Identify which cell holds the provided text, then report its [X, Y] central coordinate. 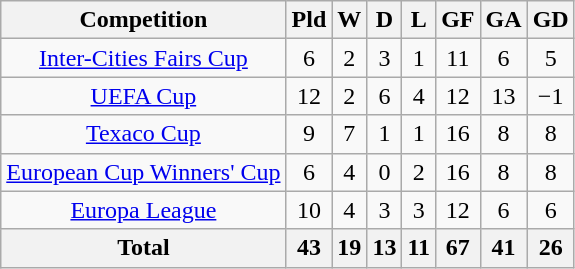
67 [458, 248]
19 [350, 248]
0 [384, 172]
Inter-Cities Fairs Cup [144, 58]
−1 [550, 96]
Texaco Cup [144, 134]
W [350, 20]
L [419, 20]
7 [350, 134]
GD [550, 20]
UEFA Cup [144, 96]
Europa League [144, 210]
European Cup Winners' Cup [144, 172]
GA [504, 20]
Pld [309, 20]
Competition [144, 20]
Total [144, 248]
9 [309, 134]
43 [309, 248]
10 [309, 210]
D [384, 20]
26 [550, 248]
5 [550, 58]
GF [458, 20]
41 [504, 248]
